Provide the [X, Y] coordinate of the cell's center where the given text is located.  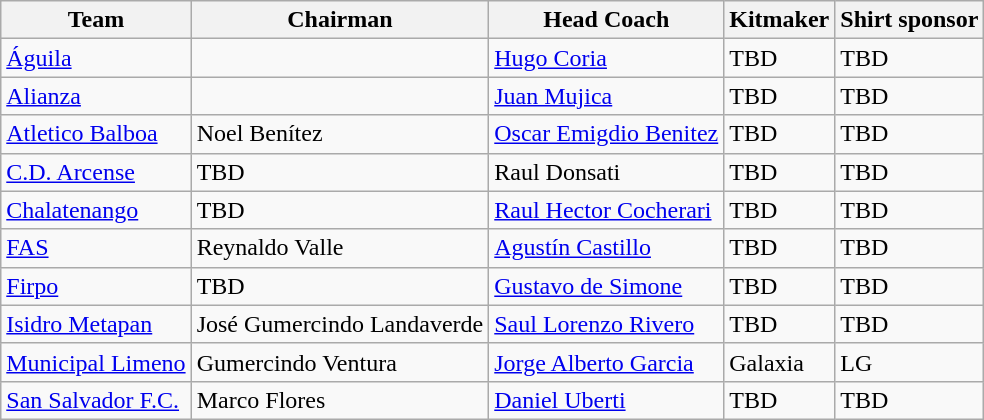
Gustavo de Simone [606, 286]
Galaxia [780, 362]
Agustín Castillo [606, 248]
Daniel Uberti [606, 400]
Team [96, 20]
Kitmaker [780, 20]
Chairman [340, 20]
Águila [96, 58]
C.D. Arcense [96, 172]
Firpo [96, 286]
Marco Flores [340, 400]
Alianza [96, 96]
Municipal Limeno [96, 362]
Shirt sponsor [910, 20]
Hugo Coria [606, 58]
LG [910, 362]
Noel Benítez [340, 134]
Juan Mujica [606, 96]
Oscar Emigdio Benitez [606, 134]
Isidro Metapan [96, 324]
Gumercindo Ventura [340, 362]
Chalatenango [96, 210]
Raul Hector Cocherari [606, 210]
Atletico Balboa [96, 134]
Head Coach [606, 20]
Raul Donsati [606, 172]
Jorge Alberto Garcia [606, 362]
Reynaldo Valle [340, 248]
San Salvador F.C. [96, 400]
Saul Lorenzo Rivero [606, 324]
José Gumercindo Landaverde [340, 324]
FAS [96, 248]
